Output the [x, y] coordinate of the center of the cell containing the given text.  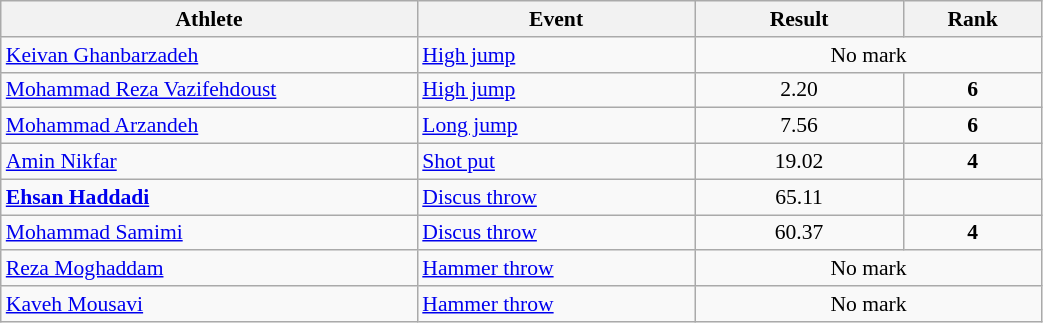
2.20 [799, 90]
Reza Moghaddam [210, 269]
Shot put [556, 162]
Mohammad Arzandeh [210, 126]
Event [556, 19]
Mohammad Reza Vazifehdoust [210, 90]
Amin Nikfar [210, 162]
Ehsan Haddadi [210, 197]
Kaveh Mousavi [210, 304]
60.37 [799, 233]
Mohammad Samimi [210, 233]
Rank [972, 19]
65.11 [799, 197]
Athlete [210, 19]
Keivan Ghanbarzadeh [210, 55]
7.56 [799, 126]
Result [799, 19]
19.02 [799, 162]
Long jump [556, 126]
